Capture the cell that displays the provided text and extract its (x, y) central coordinate. 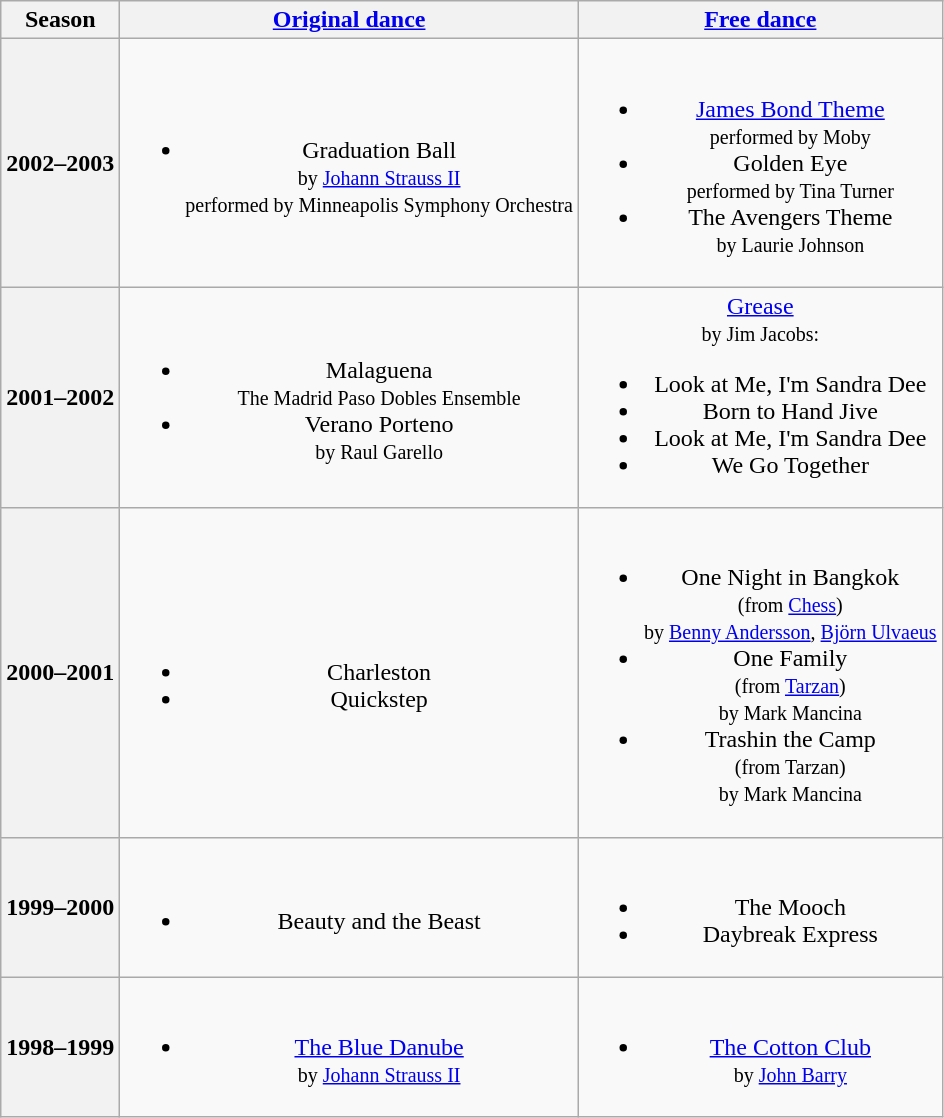
2001–2002 (60, 398)
Beauty and the Beast (350, 907)
Graduation Ball by Johann Strauss II performed by Minneapolis Symphony Orchestra (350, 163)
Free dance (760, 20)
Original dance (350, 20)
2000–2001 (60, 672)
1998–1999 (60, 1047)
The Blue Danube by Johann Strauss II (350, 1047)
CharlestonQuickstep (350, 672)
The MoochDaybreak Express (760, 907)
2002–2003 (60, 163)
Malaguena The Madrid Paso Dobles Ensemble Verano Porteno by Raul Garello (350, 398)
James Bond Theme performed by Moby Golden Eye performed by Tina Turner The Avengers Theme by Laurie Johnson (760, 163)
Grease by Jim Jacobs: Look at Me, I'm Sandra DeeBorn to Hand JiveLook at Me, I'm Sandra DeeWe Go Together (760, 398)
1999–2000 (60, 907)
Season (60, 20)
The Cotton Club by John Barry (760, 1047)
